Pinpoint the cell where the given text exists, returning its [X, Y] midpoint coordinate. 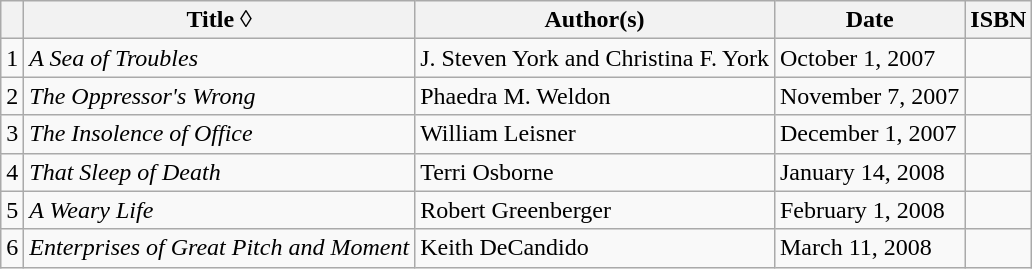
3 [12, 134]
Title ◊ [220, 20]
Keith DeCandido [595, 248]
March 11, 2008 [869, 248]
The Insolence of Office [220, 134]
4 [12, 172]
Enterprises of Great Pitch and Moment [220, 248]
6 [12, 248]
William Leisner [595, 134]
Date [869, 20]
J. Steven York and Christina F. York [595, 58]
February 1, 2008 [869, 210]
November 7, 2007 [869, 96]
Author(s) [595, 20]
A Sea of Troubles [220, 58]
1 [12, 58]
December 1, 2007 [869, 134]
That Sleep of Death [220, 172]
October 1, 2007 [869, 58]
ISBN [998, 20]
Robert Greenberger [595, 210]
Terri Osborne [595, 172]
2 [12, 96]
A Weary Life [220, 210]
5 [12, 210]
The Oppressor's Wrong [220, 96]
January 14, 2008 [869, 172]
Phaedra M. Weldon [595, 96]
